Determine the [x, y] coordinate at the center of the cell enclosing the given text.  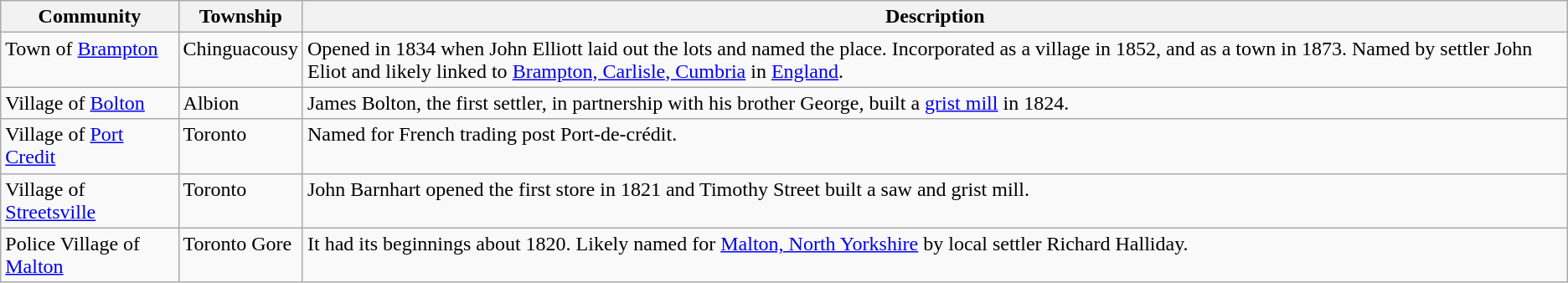
Community [90, 17]
Toronto Gore [240, 255]
James Bolton, the first settler, in partnership with his brother George, built a grist mill in 1824. [935, 103]
It had its beginnings about 1820. Likely named for Malton, North Yorkshire by local settler Richard Halliday. [935, 255]
Township [240, 17]
Village of Bolton [90, 103]
Town of Brampton [90, 60]
Chinguacousy [240, 60]
Named for French trading post Port-de-crédit. [935, 146]
Police Village of Malton [90, 255]
Description [935, 17]
John Barnhart opened the first store in 1821 and Timothy Street built a saw and grist mill. [935, 201]
Village of Streetsville [90, 201]
Albion [240, 103]
Village of Port Credit [90, 146]
